Detect which cell encompasses the target text, then output its (x, y) center coordinate. 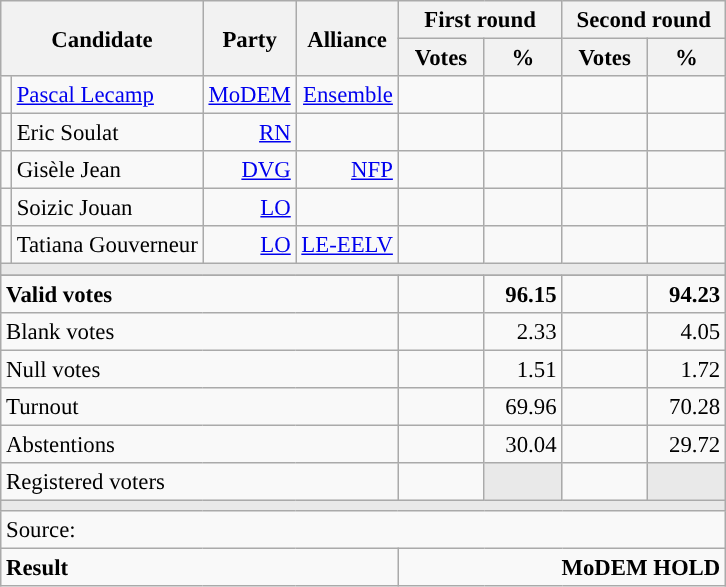
Blank votes (200, 331)
94.23 (686, 294)
Candidate (102, 38)
First round (480, 20)
2.33 (523, 331)
Turnout (200, 406)
96.15 (523, 294)
1.72 (686, 369)
Alliance (347, 38)
Valid votes (200, 294)
4.05 (686, 331)
Abstentions (200, 444)
Null votes (200, 369)
29.72 (686, 444)
Gisèle Jean (107, 170)
70.28 (686, 406)
Ensemble (347, 95)
Pascal Lecamp (107, 95)
Soizic Jouan (107, 208)
Tatiana Gouverneur (107, 245)
LE-EELV (347, 245)
MoDEM HOLD (562, 567)
69.96 (523, 406)
RN (250, 133)
NFP (347, 170)
Source: (364, 530)
MoDEM (250, 95)
Result (200, 567)
DVG (250, 170)
1.51 (523, 369)
Party (250, 38)
Eric Soulat (107, 133)
Registered voters (200, 482)
Second round (644, 20)
30.04 (523, 444)
